From the cell containing the given text, extract its center point as (x, y) coordinate. 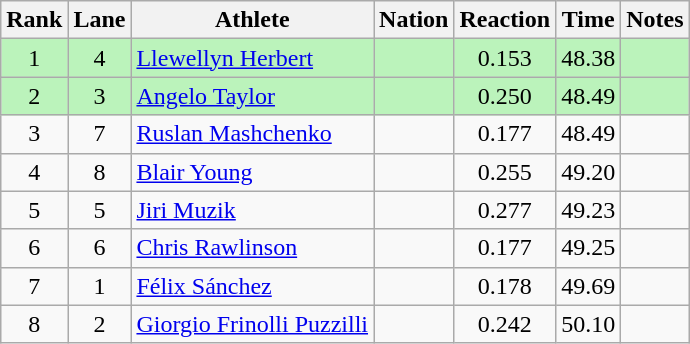
48.38 (588, 58)
49.25 (588, 248)
Nation (414, 20)
Lane (100, 20)
Chris Rawlinson (252, 248)
0.242 (505, 324)
Athlete (252, 20)
0.277 (505, 210)
Notes (655, 20)
Giorgio Frinolli Puzzilli (252, 324)
Ruslan Mashchenko (252, 134)
0.178 (505, 286)
49.23 (588, 210)
49.69 (588, 286)
Félix Sánchez (252, 286)
0.250 (505, 96)
0.153 (505, 58)
Reaction (505, 20)
Rank (34, 20)
Llewellyn Herbert (252, 58)
Jiri Muzik (252, 210)
50.10 (588, 324)
Blair Young (252, 172)
Angelo Taylor (252, 96)
0.255 (505, 172)
Time (588, 20)
49.20 (588, 172)
